Locate the cell with the specified text and output its [X, Y] center coordinate. 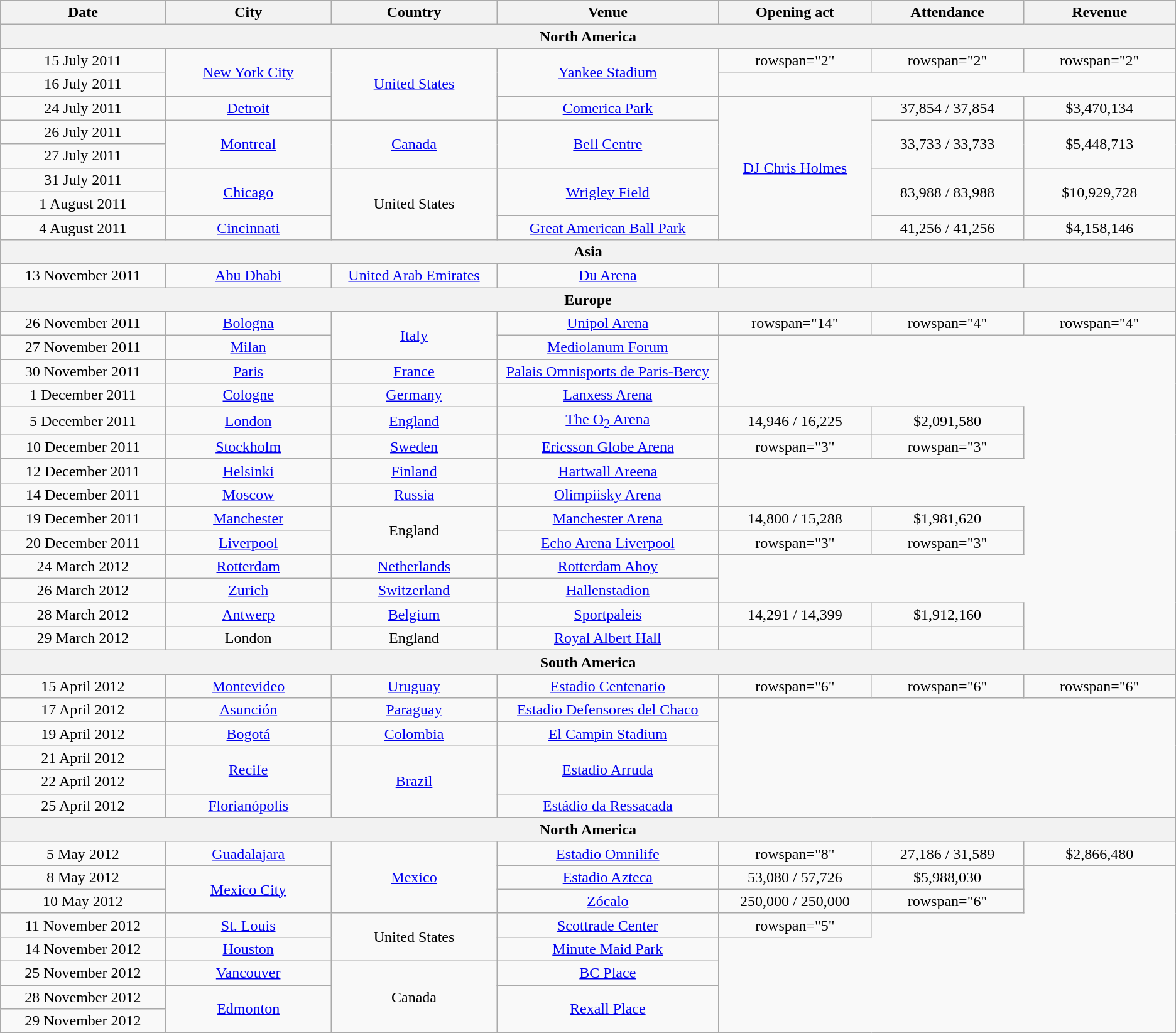
Mexico [413, 877]
10 December 2011 [83, 447]
12 December 2011 [83, 471]
10 May 2012 [83, 901]
Montevideo [248, 686]
29 March 2012 [83, 638]
20 December 2011 [83, 542]
Paraguay [413, 710]
Netherlands [413, 566]
Vancouver [248, 973]
14,800 / 15,288 [795, 518]
DJ Chris Holmes [795, 168]
29 November 2012 [83, 1021]
Sweden [413, 447]
United Arab Emirates [413, 275]
rowspan="5" [795, 925]
250,000 / 250,000 [795, 901]
Bologna [248, 324]
Rotterdam [248, 566]
Rexall Place [608, 1009]
City [248, 13]
Venue [608, 13]
Estadio Azteca [608, 877]
25 April 2012 [83, 806]
Europe [588, 300]
Uruguay [413, 686]
Estadio Omnilife [608, 853]
Du Arena [608, 275]
$4,158,146 [1099, 227]
$1,912,160 [947, 615]
Moscow [248, 495]
Switzerland [413, 591]
Asunción [248, 710]
Country [413, 13]
South America [588, 662]
11 November 2012 [83, 925]
$10,929,728 [1099, 192]
19 April 2012 [83, 734]
Manchester Arena [608, 518]
Helsinki [248, 471]
Edmonton [248, 1009]
Wrigley Field [608, 192]
27 November 2011 [83, 347]
Olimpiisky Arena [608, 495]
rowspan="8" [795, 853]
$3,470,134 [1099, 108]
53,080 / 57,726 [795, 877]
25 November 2012 [83, 973]
France [413, 371]
Milan [248, 347]
83,988 / 83,988 [947, 192]
24 July 2011 [83, 108]
$1,981,620 [947, 518]
33,733 / 33,733 [947, 144]
Florianópolis [248, 806]
rowspan="14" [795, 324]
19 December 2011 [83, 518]
Hartwall Areena [608, 471]
5 May 2012 [83, 853]
Scottrade Center [608, 925]
24 March 2012 [83, 566]
26 November 2011 [83, 324]
Palais Omnisports de Paris-Bercy [608, 371]
Cologne [248, 395]
Detroit [248, 108]
Houston [248, 949]
Germany [413, 395]
Manchester [248, 518]
Attendance [947, 13]
Paris [248, 371]
21 April 2012 [83, 758]
Italy [413, 336]
Russia [413, 495]
5 December 2011 [83, 421]
Belgium [413, 615]
Comerica Park [608, 108]
26 July 2011 [83, 132]
41,256 / 41,256 [947, 227]
37,854 / 37,854 [947, 108]
Brazil [413, 782]
Estadio Centenario [608, 686]
$5,448,713 [1099, 144]
Sportpaleis [608, 615]
Stockholm [248, 447]
22 April 2012 [83, 782]
Recife [248, 770]
The O2 Arena [608, 421]
$2,866,480 [1099, 853]
Minute Maid Park [608, 949]
Guadalajara [248, 853]
27 July 2011 [83, 156]
Asia [588, 251]
28 March 2012 [83, 615]
30 November 2011 [83, 371]
El Campin Stadium [608, 734]
Antwerp [248, 615]
27,186 / 31,589 [947, 853]
Rotterdam Ahoy [608, 566]
17 April 2012 [83, 710]
28 November 2012 [83, 997]
Mediolanum Forum [608, 347]
Revenue [1099, 13]
14,946 / 16,225 [795, 421]
Opening act [795, 13]
8 May 2012 [83, 877]
Estádio da Ressacada [608, 806]
Estadio Defensores del Chaco [608, 710]
Zócalo [608, 901]
Abu Dhabi [248, 275]
Zurich [248, 591]
26 March 2012 [83, 591]
Ericsson Globe Arena [608, 447]
Bogotá [248, 734]
Bell Centre [608, 144]
1 December 2011 [83, 395]
Montreal [248, 144]
14 December 2011 [83, 495]
$2,091,580 [947, 421]
Echo Arena Liverpool [608, 542]
4 August 2011 [83, 227]
$5,988,030 [947, 877]
Royal Albert Hall [608, 638]
Mexico City [248, 889]
13 November 2011 [83, 275]
Chicago [248, 192]
14 November 2012 [83, 949]
Lanxess Arena [608, 395]
15 July 2011 [83, 60]
31 July 2011 [83, 180]
Great American Ball Park [608, 227]
Yankee Stadium [608, 72]
1 August 2011 [83, 204]
14,291 / 14,399 [795, 615]
Colombia [413, 734]
New York City [248, 72]
15 April 2012 [83, 686]
Estadio Arruda [608, 770]
Liverpool [248, 542]
Finland [413, 471]
Cincinnati [248, 227]
St. Louis [248, 925]
Hallenstadion [608, 591]
16 July 2011 [83, 84]
Date [83, 13]
Unipol Arena [608, 324]
BC Place [608, 973]
